Extract the [X, Y] coordinate from the center of the cell holding the provided text.  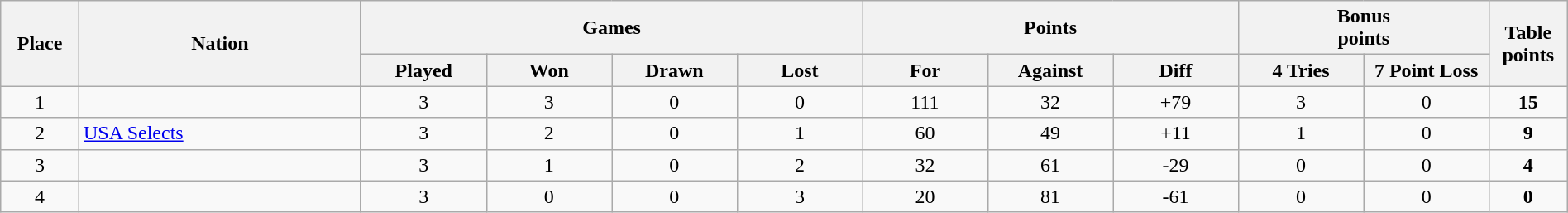
Games [611, 28]
Place [40, 43]
+79 [1176, 102]
Won [549, 70]
61 [1050, 165]
-61 [1176, 196]
Bonuspoints [1363, 28]
Lost [800, 70]
60 [925, 133]
Nation [220, 43]
Points [1050, 28]
20 [925, 196]
Drawn [675, 70]
Tablepoints [1528, 43]
-29 [1176, 165]
49 [1050, 133]
9 [1528, 133]
Diff [1176, 70]
+11 [1176, 133]
Against [1050, 70]
4 Tries [1301, 70]
15 [1528, 102]
Played [423, 70]
7 Point Loss [1427, 70]
For [925, 70]
81 [1050, 196]
111 [925, 102]
USA Selects [220, 133]
